Locate the cell with the specified text and output its [X, Y] center coordinate. 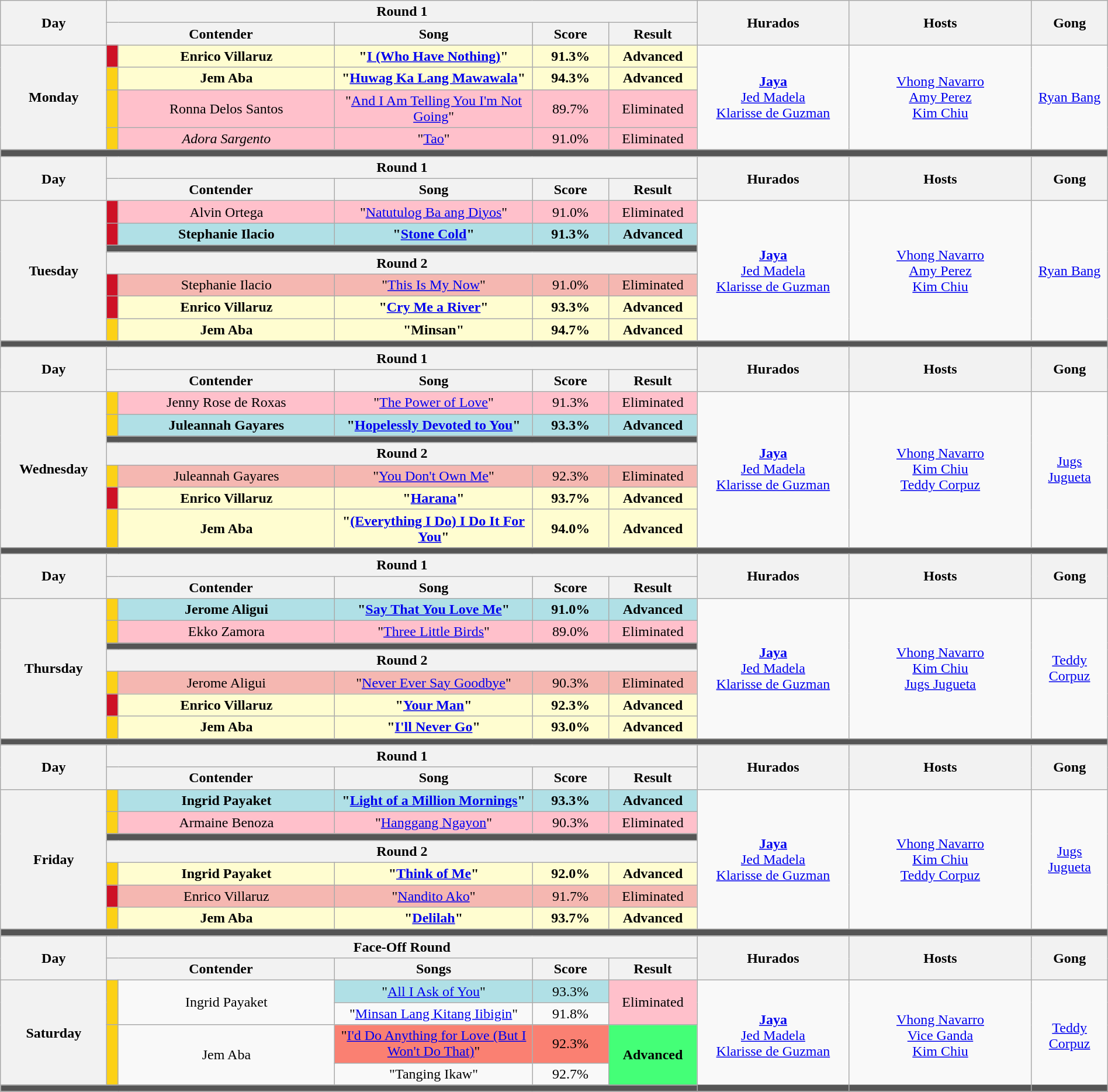
"All I Ask of You" [434, 991]
Alvin Ortega [227, 212]
"This Is My Now" [434, 285]
Saturday [54, 1032]
"I'll Never Go" [434, 727]
94.3% [570, 78]
Jenny Rose de Roxas [227, 403]
Songs [434, 969]
"Stone Cold" [434, 234]
Tuesday [54, 270]
Ronna Delos Santos [227, 109]
"Hanggang Ngayon" [434, 823]
"Say That You Love Me" [434, 610]
"I (Who Have Nothing)" [434, 56]
"Harana" [434, 498]
91.7% [570, 896]
Wednesday [54, 469]
Vhong NavarroVice GandaKim Chiu [940, 1036]
"The Power of Love" [434, 403]
Monday [54, 97]
"Nandito Ako" [434, 896]
91.8% [570, 1014]
"(Everything I Do) I Do It For You" [434, 528]
"And I Am Telling You I'm Not Going" [434, 109]
94.7% [570, 330]
"Hopelessly Devoted to You" [434, 425]
"Delilah" [434, 918]
"Think of Me" [434, 873]
"Tao" [434, 139]
Ekko Zamora [227, 632]
89.7% [570, 109]
Adora Sargento [227, 139]
94.0% [570, 528]
"Tanging Ikaw" [434, 1074]
"Light of a Million Mornings" [434, 800]
"Never Ever Say Goodbye" [434, 683]
89.0% [570, 632]
"Minsan" [434, 330]
"Your Man" [434, 705]
"I'd Do Anything for Love (But I Won't Do That)" [434, 1044]
Vhong NavarroKim ChiuJugs Jugueta [940, 669]
"Natutulog Ba ang Diyos" [434, 212]
93.0% [570, 727]
92.7% [570, 1074]
"Cry Me a River" [434, 307]
Thursday [54, 669]
Friday [54, 859]
"Three Little Birds" [434, 632]
"Huwag Ka Lang Mawawala" [434, 78]
92.0% [570, 873]
"Minsan Lang Kitang Iibigin" [434, 1014]
Armaine Benoza [227, 823]
Face-Off Round [402, 947]
"You Don't Own Me" [434, 476]
